Extract the (X, Y) coordinate from the center of the cell holding the provided text.  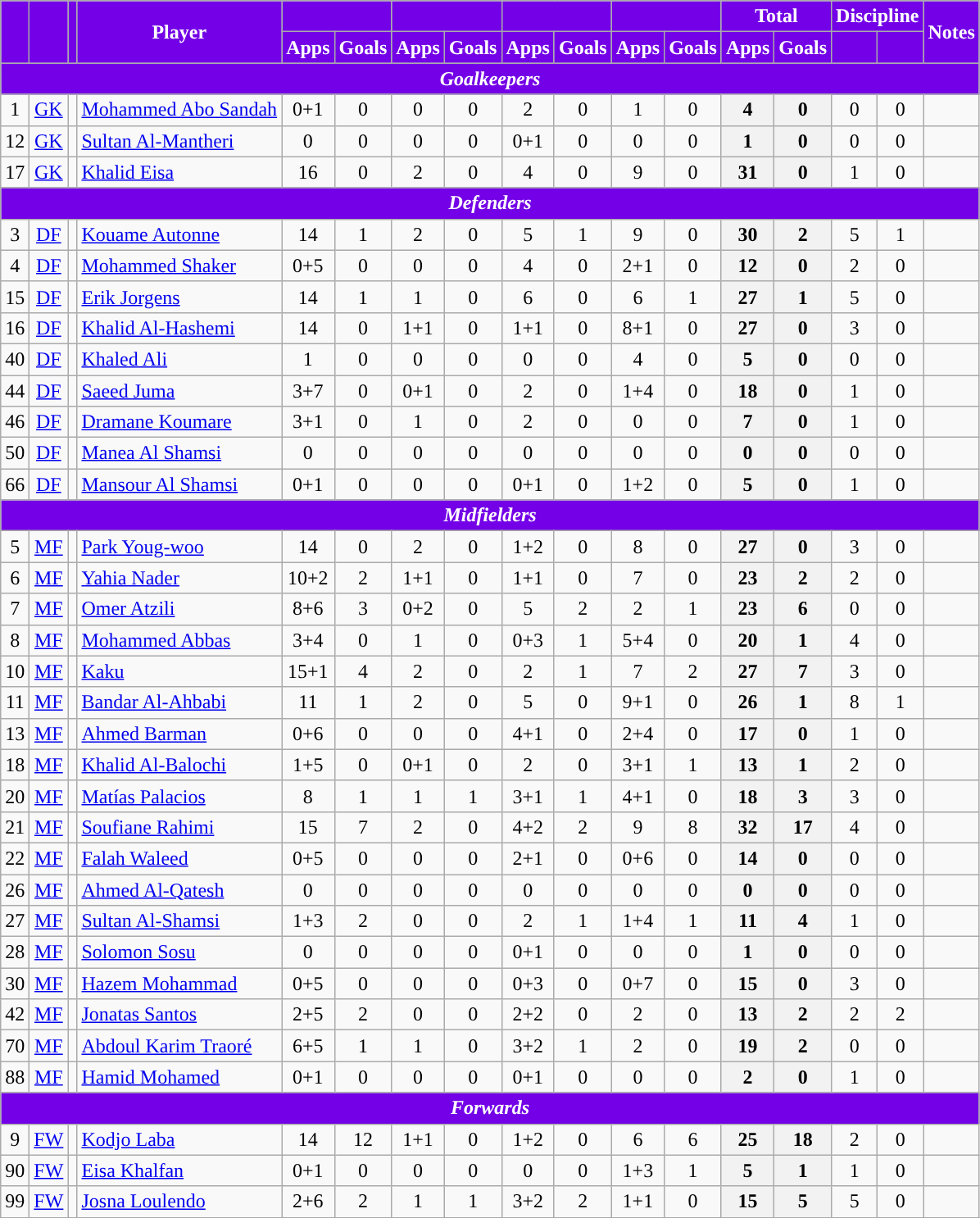
Kaku (179, 671)
Sultan Al-Shamsi (179, 921)
Sultan Al-Mantheri (179, 141)
Yahia Nader (179, 578)
Saeed Juma (179, 391)
Khaled Ali (179, 359)
15+1 (308, 671)
2+4 (637, 734)
22 (15, 858)
46 (15, 422)
Falah Waleed (179, 858)
Player (179, 32)
Discipline (878, 16)
25 (747, 1139)
Park Youg-woo (179, 547)
Matías Palacios (179, 796)
44 (15, 391)
40 (15, 359)
Mohammed Abbas (179, 640)
3+4 (308, 640)
Ahmed Barman (179, 734)
8+6 (308, 609)
42 (15, 1015)
50 (15, 453)
Total (776, 16)
Omer Atzili (179, 609)
10 (15, 671)
90 (15, 1170)
10+2 (308, 578)
66 (15, 484)
Khalid Al-Balochi (179, 765)
Defenders (490, 203)
6+5 (308, 1046)
Dramane Koumare (179, 422)
Goalkeepers (490, 79)
Midfielders (490, 516)
Soufiane Rahimi (179, 827)
4+2 (528, 827)
3+7 (308, 391)
2+5 (308, 1015)
Hazem Mohammad (179, 984)
8+1 (637, 328)
Mohammed Shaker (179, 266)
Ahmed Al-Qatesh (179, 889)
28 (15, 952)
Khalid Eisa (179, 172)
19 (747, 1046)
88 (15, 1077)
Josna Loulendo (179, 1202)
70 (15, 1046)
2+2 (528, 1015)
21 (15, 827)
Solomon Sosu (179, 952)
Notes (951, 32)
Kouame Autonne (179, 234)
Jonatas Santos (179, 1015)
1+5 (308, 765)
Manea Al Shamsi (179, 453)
Forwards (490, 1108)
0+7 (637, 984)
Kodjo Laba (179, 1139)
31 (747, 172)
99 (15, 1202)
Mansour Al Shamsi (179, 484)
Erik Jorgens (179, 297)
Mohammed Abo Sandah (179, 110)
Bandar Al-Ahbabi (179, 702)
2+6 (308, 1202)
Abdoul Karim Traoré (179, 1046)
Hamid Mohamed (179, 1077)
32 (747, 827)
0+2 (418, 609)
5+4 (637, 640)
Eisa Khalfan (179, 1170)
Khalid Al-Hashemi (179, 328)
9+1 (637, 702)
